Provide the [x, y] coordinate of the cell's center where the given text is located.  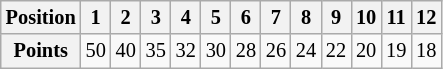
8 [306, 17]
35 [156, 51]
10 [366, 17]
32 [186, 51]
11 [396, 17]
6 [246, 17]
9 [336, 17]
26 [276, 51]
22 [336, 51]
1 [96, 17]
Points [41, 51]
40 [126, 51]
30 [216, 51]
50 [96, 51]
4 [186, 17]
28 [246, 51]
7 [276, 17]
24 [306, 51]
19 [396, 51]
2 [126, 17]
12 [426, 17]
20 [366, 51]
5 [216, 17]
18 [426, 51]
Position [41, 17]
3 [156, 17]
